Capture the cell that displays the provided text and extract its [x, y] central coordinate. 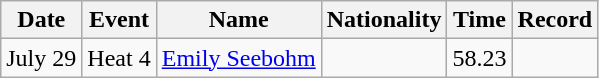
Name [238, 20]
58.23 [480, 58]
Date [42, 20]
Heat 4 [119, 58]
Nationality [384, 20]
Record [555, 20]
Emily Seebohm [238, 58]
Time [480, 20]
July 29 [42, 58]
Event [119, 20]
